From the cell containing the given text, extract its center point as [x, y] coordinate. 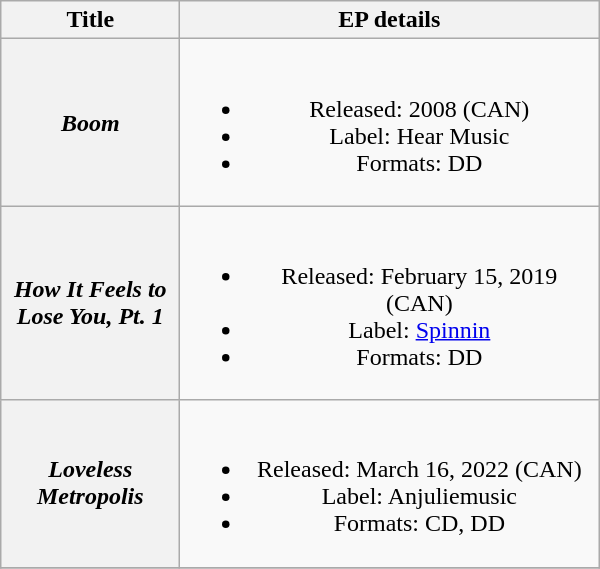
Released: 2008 (CAN)Label: Hear MusicFormats: DD [390, 122]
Released: February 15, 2019 (CAN)Label: SpinninFormats: DD [390, 303]
Loveless Metropolis [90, 484]
Title [90, 20]
How It Feels to Lose You, Pt. 1 [90, 303]
Released: March 16, 2022 (CAN)Label: AnjuliemusicFormats: CD, DD [390, 484]
EP details [390, 20]
Boom [90, 122]
